Pinpoint the cell where the given text exists, returning its [X, Y] midpoint coordinate. 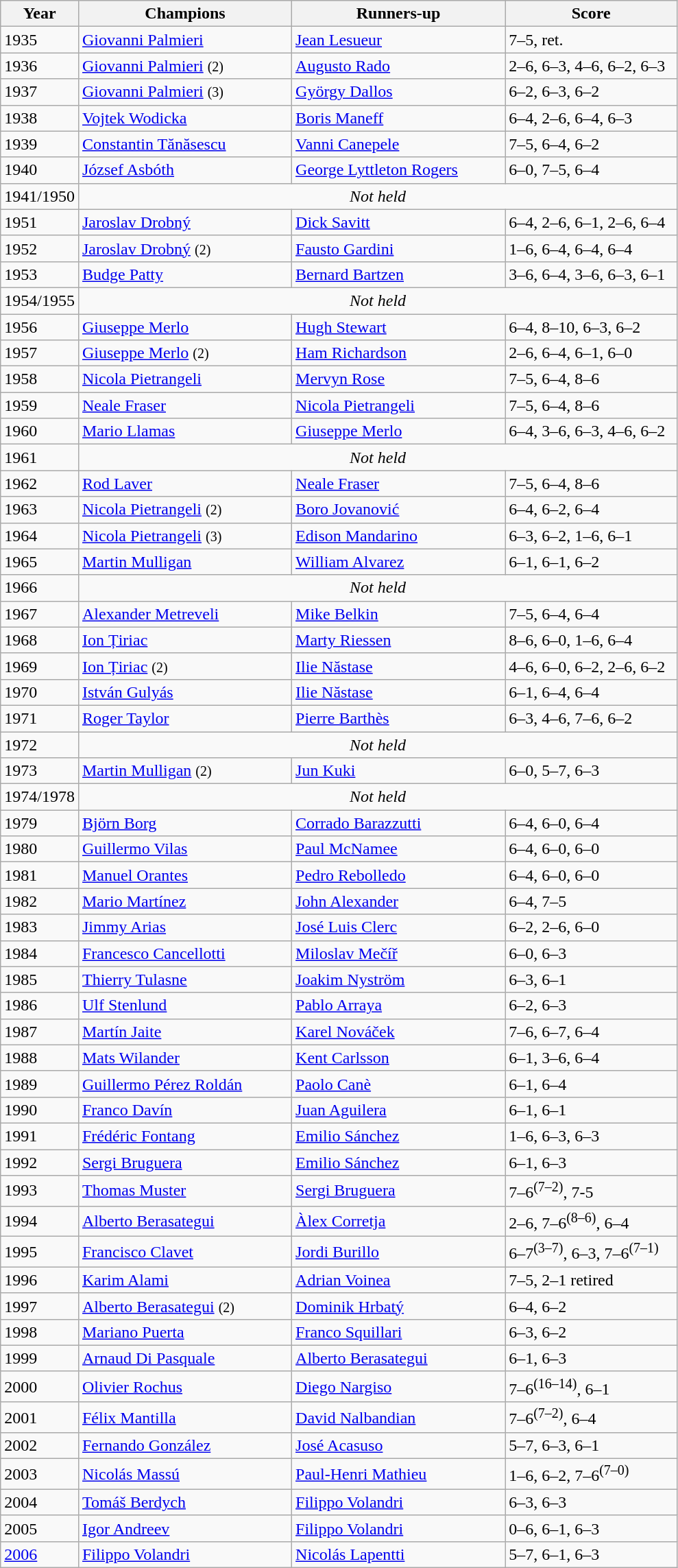
Alberto Berasategui (2) [185, 1306]
Giuseppe Merlo (2) [185, 353]
2004 [40, 1502]
5–7, 6–3, 6–1 [591, 1446]
1998 [40, 1332]
Frédéric Fontang [185, 1136]
7–5, 6–4, 6–4 [591, 614]
Mario Martínez [185, 901]
6–1, 6–4, 6–4 [591, 692]
David Nalbandian [399, 1417]
William Alvarez [399, 562]
1–6, 6–4, 6–4, 6–4 [591, 248]
6–4, 6–2 [591, 1306]
1937 [40, 92]
7–6(7–2), 6–4 [591, 1417]
1941/1950 [40, 196]
6–1, 3–6, 6–4 [591, 1058]
Fernando González [185, 1446]
6–0, 7–5, 6–4 [591, 170]
1966 [40, 588]
Guillermo Vilas [185, 849]
Edison Mandarino [399, 536]
Score [591, 14]
Fausto Gardini [399, 248]
Ion Țiriac (2) [185, 666]
1970 [40, 692]
7–5, 2–1 retired [591, 1280]
Dominik Hrbatý [399, 1306]
Jaroslav Drobný [185, 222]
7–6(7–2), 7-5 [591, 1191]
Thomas Muster [185, 1191]
6–0, 6–3 [591, 953]
Boris Maneff [399, 118]
2002 [40, 1446]
1974/1978 [40, 797]
1994 [40, 1221]
1–6, 6–3, 6–3 [591, 1136]
2001 [40, 1417]
7–5, 6–4, 6–2 [591, 144]
1997 [40, 1306]
8–6, 6–0, 1–6, 6–4 [591, 640]
Constantin Tănăsescu [185, 144]
1958 [40, 379]
Olivier Rochus [185, 1387]
2000 [40, 1387]
2006 [40, 1554]
1936 [40, 66]
Paul McNamee [399, 849]
Karim Alami [185, 1280]
Nicolás Lapentti [399, 1554]
Vojtek Wodicka [185, 118]
Roger Taylor [185, 718]
6–4, 3–6, 6–3, 4–6, 6–2 [591, 431]
1999 [40, 1358]
Budge Patty [185, 274]
Rod Laver [185, 484]
Marty Riessen [399, 640]
Joakim Nyström [399, 979]
6–3, 6–3 [591, 1502]
Giovanni Palmieri (3) [185, 92]
6–2, 6–3 [591, 1006]
Björn Borg [185, 823]
1965 [40, 562]
1938 [40, 118]
Ulf Stenlund [185, 1006]
5–7, 6–1, 6–3 [591, 1554]
Franco Davín [185, 1110]
Franco Squillari [399, 1332]
2–6, 6–3, 4–6, 6–2, 6–3 [591, 66]
Year [40, 14]
1954/1955 [40, 300]
José Acasuso [399, 1446]
John Alexander [399, 901]
1981 [40, 875]
6–1, 6–4 [591, 1084]
1969 [40, 666]
6–4, 6–2, 6–4 [591, 510]
6–1, 6–1 [591, 1110]
1951 [40, 222]
1979 [40, 823]
1984 [40, 953]
Hugh Stewart [399, 327]
Jimmy Arias [185, 927]
6–3, 6–1 [591, 979]
Martin Mulligan (2) [185, 771]
Miloslav Mečíř [399, 953]
1961 [40, 458]
6–3, 6–2, 1–6, 6–1 [591, 536]
6–2, 2–6, 6–0 [591, 927]
1996 [40, 1280]
1993 [40, 1191]
1989 [40, 1084]
6–0, 5–7, 6–3 [591, 771]
1968 [40, 640]
Arnaud Di Pasquale [185, 1358]
1967 [40, 614]
Jun Kuki [399, 771]
István Gulyás [185, 692]
1987 [40, 1032]
György Dallos [399, 92]
1982 [40, 901]
1973 [40, 771]
6–7(3–7), 6–3, 7–6(7–1) [591, 1252]
Champions [185, 14]
6–4, 2–6, 6–4, 6–3 [591, 118]
6–4, 2–6, 6–1, 2–6, 6–4 [591, 222]
Paul-Henri Mathieu [399, 1475]
Vanni Canepele [399, 144]
3–6, 6–4, 3–6, 6–3, 6–1 [591, 274]
7–6(16–14), 6–1 [591, 1387]
José Luis Clerc [399, 927]
Francisco Clavet [185, 1252]
6–4, 7–5 [591, 901]
7–5, ret. [591, 40]
Adrian Voinea [399, 1280]
Diego Nargiso [399, 1387]
Martín Jaite [185, 1032]
József Asbóth [185, 170]
Martin Mulligan [185, 562]
1935 [40, 40]
Àlex Corretja [399, 1221]
Félix Mantilla [185, 1417]
1986 [40, 1006]
Jaroslav Drobný (2) [185, 248]
1972 [40, 744]
1957 [40, 353]
1959 [40, 405]
Ham Richardson [399, 353]
Jordi Burillo [399, 1252]
7–6, 6–7, 6–4 [591, 1032]
Pedro Rebolledo [399, 875]
4–6, 6–0, 6–2, 2–6, 6–2 [591, 666]
1952 [40, 248]
2–6, 7–6(8–6), 6–4 [591, 1221]
Giovanni Palmieri [185, 40]
Kent Carlsson [399, 1058]
Tomáš Berdych [185, 1502]
2003 [40, 1475]
Manuel Orantes [185, 875]
Karel Nováček [399, 1032]
Dick Savitt [399, 222]
Jean Lesueur [399, 40]
Mats Wilander [185, 1058]
1964 [40, 536]
1995 [40, 1252]
Pablo Arraya [399, 1006]
1988 [40, 1058]
Augusto Rado [399, 66]
6–3, 4–6, 7–6, 6–2 [591, 718]
1963 [40, 510]
1992 [40, 1163]
Mervyn Rose [399, 379]
1956 [40, 327]
Mariano Puerta [185, 1332]
Ion Țiriac [185, 640]
1940 [40, 170]
6–2, 6–3, 6–2 [591, 92]
2–6, 6–4, 6–1, 6–0 [591, 353]
Francesco Cancellotti [185, 953]
Pierre Barthès [399, 718]
1939 [40, 144]
Nicola Pietrangeli (3) [185, 536]
6–1, 6–1, 6–2 [591, 562]
6–4, 8–10, 6–3, 6–2 [591, 327]
0–6, 6–1, 6–3 [591, 1528]
Nicolás Massú [185, 1475]
Giovanni Palmieri (2) [185, 66]
Thierry Tulasne [185, 979]
Mario Llamas [185, 431]
George Lyttleton Rogers [399, 170]
2005 [40, 1528]
Corrado Barazzutti [399, 823]
Runners-up [399, 14]
Bernard Bartzen [399, 274]
1985 [40, 979]
Guillermo Pérez Roldán [185, 1084]
Nicola Pietrangeli (2) [185, 510]
Mike Belkin [399, 614]
Juan Aguilera [399, 1110]
1980 [40, 849]
1983 [40, 927]
1953 [40, 274]
1991 [40, 1136]
Alexander Metreveli [185, 614]
Boro Jovanović [399, 510]
1990 [40, 1110]
6–3, 6–2 [591, 1332]
1971 [40, 718]
1962 [40, 484]
6–4, 6–0, 6–4 [591, 823]
1–6, 6–2, 7–6(7–0) [591, 1475]
1960 [40, 431]
Igor Andreev [185, 1528]
Paolo Canè [399, 1084]
